Determine the [X, Y] coordinate at the center of the cell enclosing the given text.  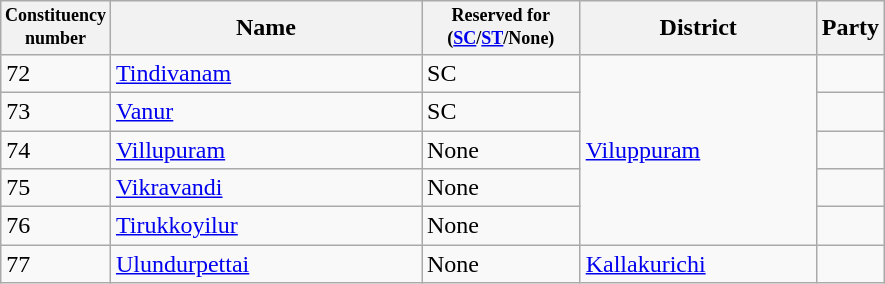
72 [56, 73]
74 [56, 150]
District [698, 28]
Villupuram [266, 150]
Constituency number [56, 28]
Tirukkoyilur [266, 226]
73 [56, 111]
Name [266, 28]
Party [850, 28]
75 [56, 188]
76 [56, 226]
Viluppuram [698, 149]
Kallakurichi [698, 264]
Reserved for (SC/ST/None) [502, 28]
Vanur [266, 111]
Ulundurpettai [266, 264]
Tindivanam [266, 73]
Vikravandi [266, 188]
77 [56, 264]
